Scan for the cell matching the given text and deliver its [x, y] coordinate at center. 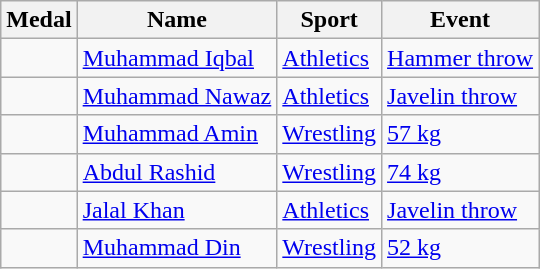
Muhammad Amin [177, 134]
Muhammad Iqbal [177, 58]
Muhammad Din [177, 248]
Event [460, 20]
Jalal Khan [177, 210]
74 kg [460, 172]
Sport [330, 20]
52 kg [460, 248]
57 kg [460, 134]
Hammer throw [460, 58]
Abdul Rashid [177, 172]
Medal [39, 20]
Muhammad Nawaz [177, 96]
Name [177, 20]
